Detect which cell encompasses the target text, then output its [X, Y] center coordinate. 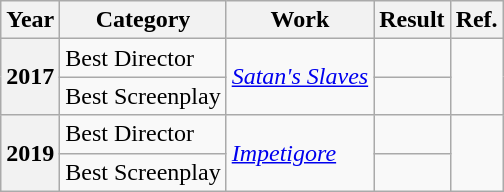
Category [143, 20]
Ref. [476, 20]
2019 [30, 153]
2017 [30, 77]
Satan's Slaves [300, 77]
Impetigore [300, 153]
Year [30, 20]
Result [412, 20]
Work [300, 20]
